Identify which cell holds the provided text, then report its [X, Y] central coordinate. 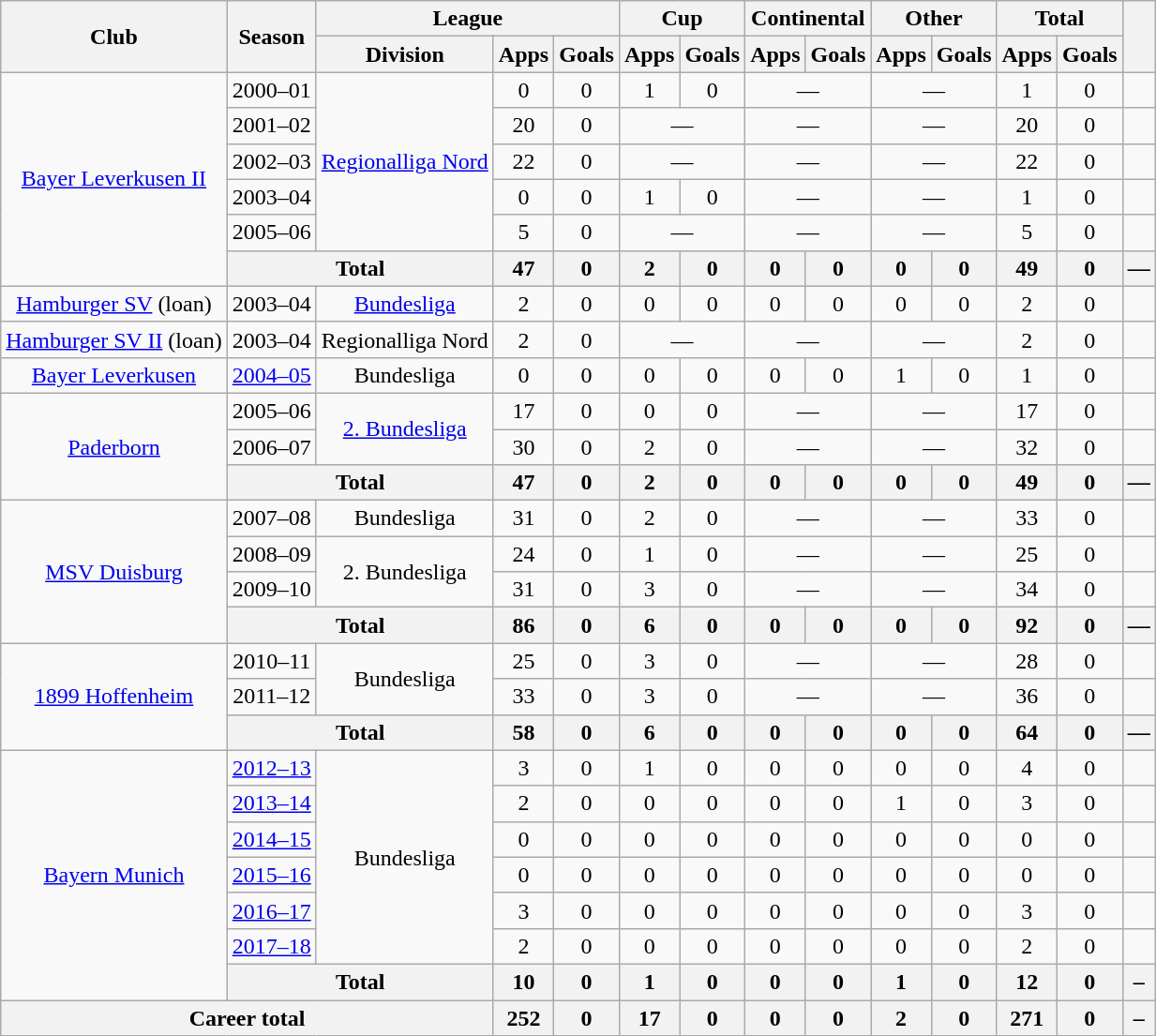
2007–08 [272, 518]
36 [1027, 697]
2008–09 [272, 554]
28 [1027, 661]
64 [1027, 732]
34 [1027, 590]
2013–14 [272, 803]
2009–10 [272, 590]
2001–02 [272, 126]
271 [1027, 1017]
Career total [248, 1017]
League [467, 19]
2006–07 [272, 447]
Continental [808, 19]
Paderborn [114, 446]
2012–13 [272, 768]
2002–03 [272, 161]
12 [1027, 982]
Other [934, 19]
1899 Hoffenheim [114, 697]
86 [523, 625]
4 [1027, 768]
Bayern Munich [114, 875]
2016–17 [272, 910]
Hamburger SV (loan) [114, 304]
Division [405, 54]
Cup [682, 19]
10 [523, 982]
2017–18 [272, 946]
Hamburger SV II (loan) [114, 339]
32 [1027, 447]
252 [523, 1017]
Club [114, 37]
2004–05 [272, 375]
MSV Duisburg [114, 572]
92 [1027, 625]
2011–12 [272, 697]
2000–01 [272, 90]
24 [523, 554]
Bayer Leverkusen II [114, 179]
Bayer Leverkusen [114, 375]
2010–11 [272, 661]
2014–15 [272, 839]
58 [523, 732]
2015–16 [272, 875]
Season [272, 37]
30 [523, 447]
